Find where the given text appears and provide that cell's center as [X, Y] coordinate. 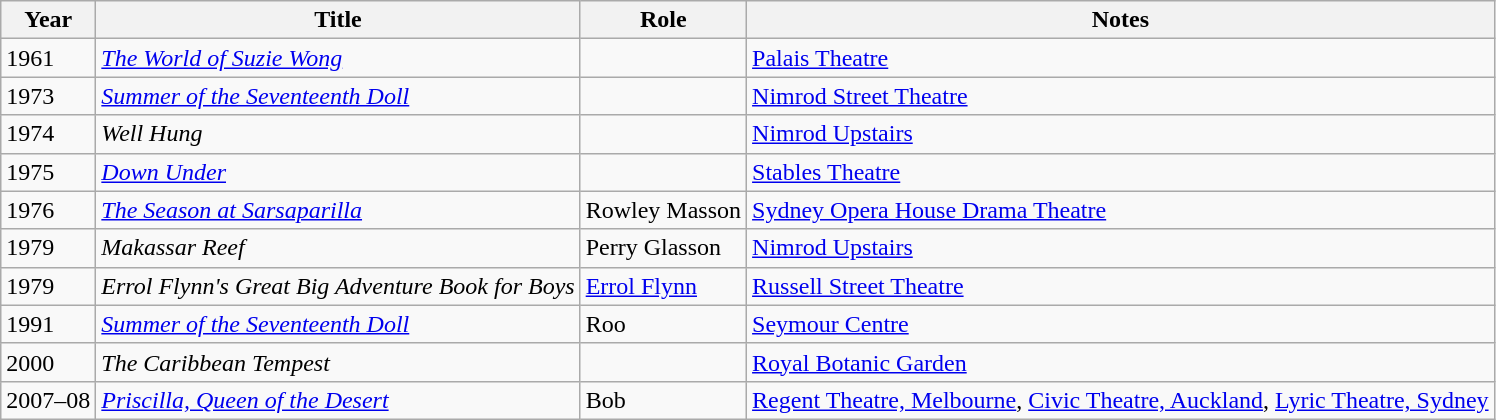
Perry Glasson [663, 248]
Russell Street Theatre [1121, 286]
Roo [663, 324]
Title [338, 20]
Sydney Opera House Drama Theatre [1121, 210]
1973 [48, 96]
Makassar Reef [338, 248]
Priscilla, Queen of the Desert [338, 400]
Regent Theatre, Melbourne, Civic Theatre, Auckland, Lyric Theatre, Sydney [1121, 400]
2000 [48, 362]
Seymour Centre [1121, 324]
2007–08 [48, 400]
Rowley Masson [663, 210]
Notes [1121, 20]
Errol Flynn [663, 286]
Errol Flynn's Great Big Adventure Book for Boys [338, 286]
The World of Suzie Wong [338, 58]
Royal Botanic Garden [1121, 362]
The Caribbean Tempest [338, 362]
The Season at Sarsaparilla [338, 210]
Nimrod Street Theatre [1121, 96]
Stables Theatre [1121, 172]
Role [663, 20]
Year [48, 20]
1974 [48, 134]
1975 [48, 172]
1961 [48, 58]
Bob [663, 400]
1976 [48, 210]
Well Hung [338, 134]
1991 [48, 324]
Palais Theatre [1121, 58]
Down Under [338, 172]
